Output the (x, y) coordinate of the center of the cell containing the given text.  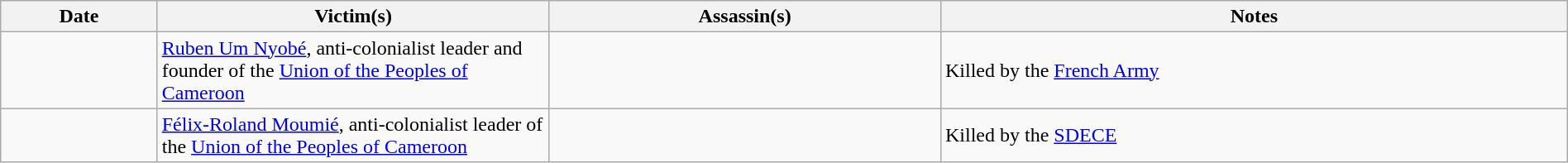
Assassin(s) (745, 17)
Killed by the SDECE (1254, 136)
Félix-Roland Moumié, anti-colonialist leader of the Union of the Peoples of Cameroon (353, 136)
Date (79, 17)
Killed by the French Army (1254, 70)
Notes (1254, 17)
Victim(s) (353, 17)
Ruben Um Nyobé, anti-colonialist leader and founder of the Union of the Peoples of Cameroon (353, 70)
